Scan for the cell matching the given text and deliver its (X, Y) coordinate at center. 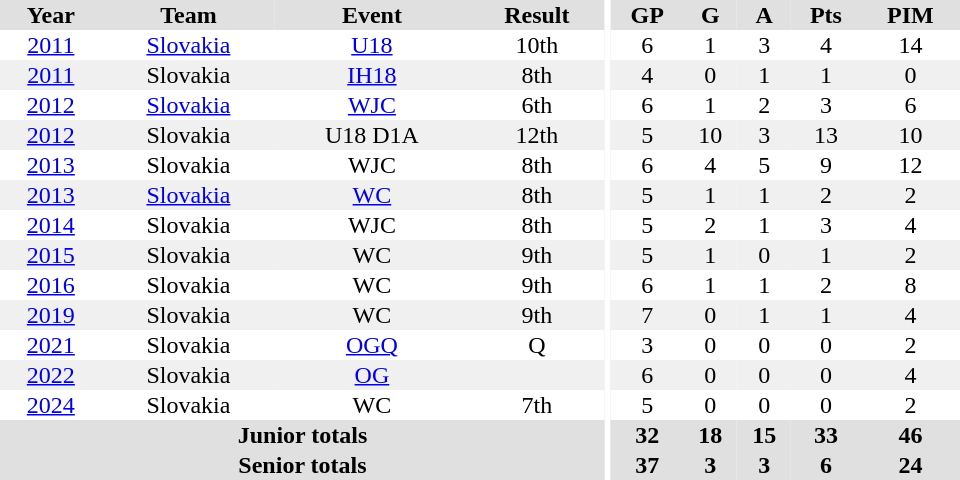
IH18 (372, 75)
24 (910, 465)
37 (647, 465)
2016 (51, 285)
U18 D1A (372, 135)
2022 (51, 375)
2021 (51, 345)
A (764, 15)
14 (910, 45)
GP (647, 15)
2014 (51, 225)
8 (910, 285)
15 (764, 435)
Team (189, 15)
2024 (51, 405)
7 (647, 315)
18 (710, 435)
12 (910, 165)
32 (647, 435)
10th (537, 45)
9 (826, 165)
46 (910, 435)
Pts (826, 15)
2019 (51, 315)
13 (826, 135)
33 (826, 435)
6th (537, 105)
OG (372, 375)
Event (372, 15)
G (710, 15)
OGQ (372, 345)
7th (537, 405)
Junior totals (302, 435)
Q (537, 345)
Year (51, 15)
Result (537, 15)
U18 (372, 45)
2015 (51, 255)
PIM (910, 15)
12th (537, 135)
Senior totals (302, 465)
